Output the (x, y) coordinate of the center of the cell containing the given text.  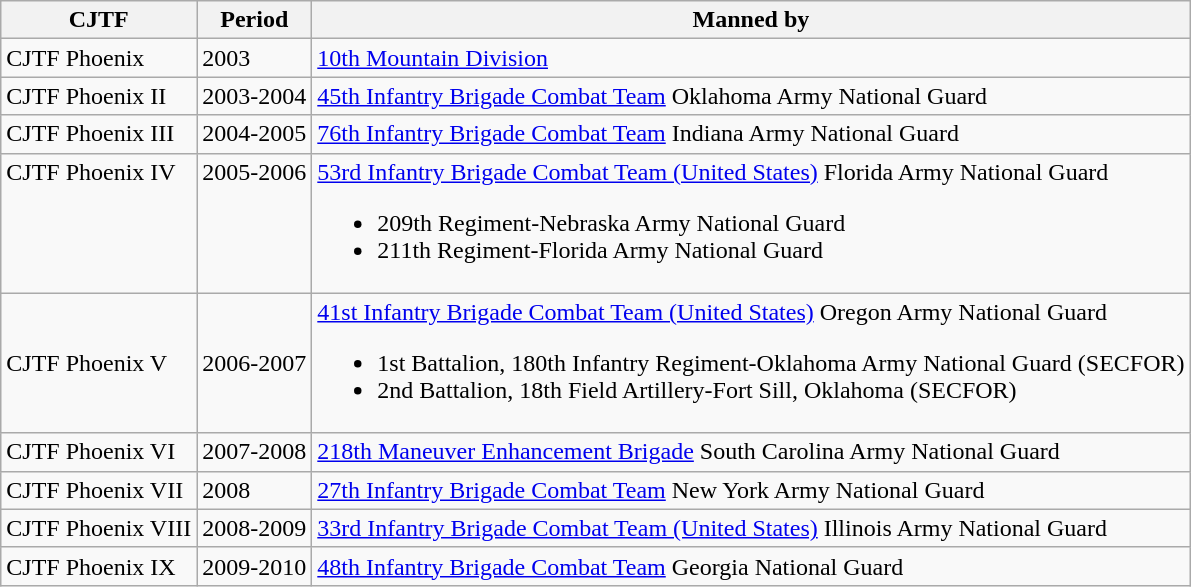
CJTF Phoenix IX (99, 566)
48th Infantry Brigade Combat Team Georgia National Guard (751, 566)
2008 (254, 490)
CJTF (99, 20)
2006-2007 (254, 363)
218th Maneuver Enhancement Brigade South Carolina Army National Guard (751, 452)
CJTF Phoenix V (99, 363)
2007-2008 (254, 452)
CJTF Phoenix II (99, 96)
2005-2006 (254, 223)
Manned by (751, 20)
10th Mountain Division (751, 58)
2003-2004 (254, 96)
CJTF Phoenix III (99, 134)
CJTF Phoenix (99, 58)
2008-2009 (254, 528)
CJTF Phoenix IV (99, 223)
2004-2005 (254, 134)
CJTF Phoenix VIII (99, 528)
2009-2010 (254, 566)
Period (254, 20)
76th Infantry Brigade Combat Team Indiana Army National Guard (751, 134)
33rd Infantry Brigade Combat Team (United States) Illinois Army National Guard (751, 528)
CJTF Phoenix VII (99, 490)
45th Infantry Brigade Combat Team Oklahoma Army National Guard (751, 96)
2003 (254, 58)
27th Infantry Brigade Combat Team New York Army National Guard (751, 490)
CJTF Phoenix VI (99, 452)
